Output the [x, y] coordinate of the center of the cell containing the given text.  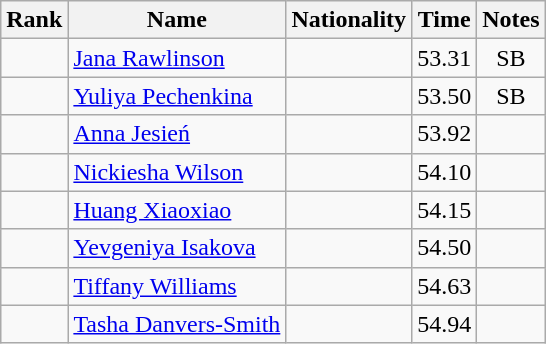
Huang Xiaoxiao [177, 210]
Tiffany Williams [177, 286]
Notes [511, 20]
Nationality [349, 20]
53.50 [444, 96]
Time [444, 20]
Jana Rawlinson [177, 58]
Rank [34, 20]
54.94 [444, 324]
54.15 [444, 210]
53.92 [444, 134]
Anna Jesień [177, 134]
Nickiesha Wilson [177, 172]
54.50 [444, 248]
Yevgeniya Isakova [177, 248]
Name [177, 20]
54.10 [444, 172]
Tasha Danvers-Smith [177, 324]
54.63 [444, 286]
53.31 [444, 58]
Yuliya Pechenkina [177, 96]
